Determine the [x, y] coordinate at the center of the cell enclosing the given text.  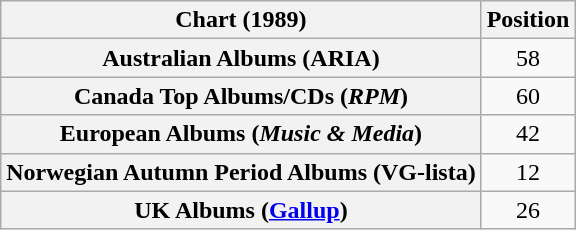
26 [528, 210]
58 [528, 58]
UK Albums (Gallup) [241, 210]
Chart (1989) [241, 20]
60 [528, 96]
Australian Albums (ARIA) [241, 58]
European Albums (Music & Media) [241, 134]
Position [528, 20]
Norwegian Autumn Period Albums (VG-lista) [241, 172]
Canada Top Albums/CDs (RPM) [241, 96]
12 [528, 172]
42 [528, 134]
